Scan for the cell matching the given text and deliver its (x, y) coordinate at center. 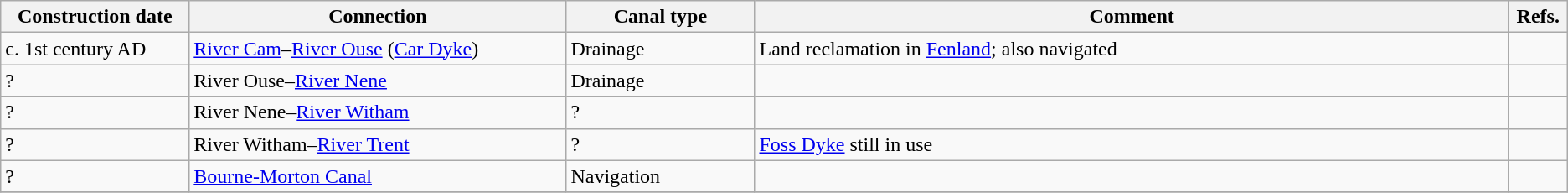
Connection (378, 17)
River Witham–River Trent (378, 144)
Navigation (660, 176)
River Cam–River Ouse (Car Dyke) (378, 49)
Canal type (660, 17)
c. 1st century AD (95, 49)
Foss Dyke still in use (1132, 144)
River Nene–River Witham (378, 112)
Comment (1132, 17)
River Ouse–River Nene (378, 81)
Bourne-Morton Canal (378, 176)
Construction date (95, 17)
Refs. (1538, 17)
Land reclamation in Fenland; also navigated (1132, 49)
